Determine the (x, y) coordinate at the center of the cell enclosing the given text.  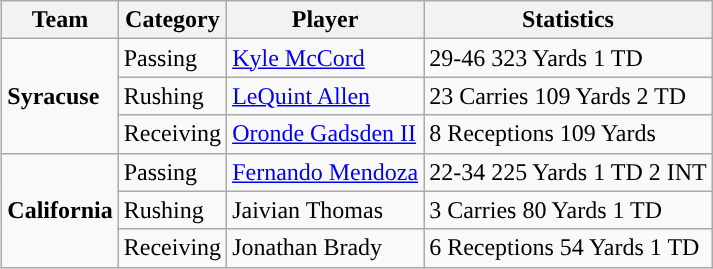
3 Carries 80 Yards 1 TD (568, 210)
California (60, 210)
Category (172, 20)
6 Receptions 54 Yards 1 TD (568, 248)
Jonathan Brady (326, 248)
Fernando Mendoza (326, 172)
23 Carries 109 Yards 2 TD (568, 96)
8 Receptions 109 Yards (568, 134)
Kyle McCord (326, 58)
Team (60, 20)
LeQuint Allen (326, 96)
Jaivian Thomas (326, 210)
22-34 225 Yards 1 TD 2 INT (568, 172)
Player (326, 20)
Oronde Gadsden II (326, 134)
Statistics (568, 20)
Syracuse (60, 96)
29-46 323 Yards 1 TD (568, 58)
